Determine the (X, Y) coordinate at the center of the cell enclosing the given text.  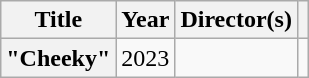
Year (146, 20)
Title (58, 20)
"Cheeky" (58, 58)
Director(s) (236, 20)
2023 (146, 58)
